Return (x, y) of the center of cell containing provided text 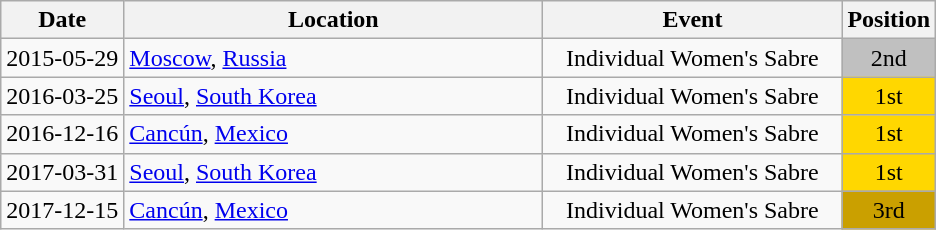
2017-12-15 (62, 210)
Date (62, 20)
3rd (889, 210)
2016-12-16 (62, 134)
2nd (889, 58)
Position (889, 20)
2016-03-25 (62, 96)
Moscow, Russia (334, 58)
2015-05-29 (62, 58)
Event (692, 20)
Location (334, 20)
2017-03-31 (62, 172)
